Scan for the cell matching the given text and deliver its (X, Y) coordinate at center. 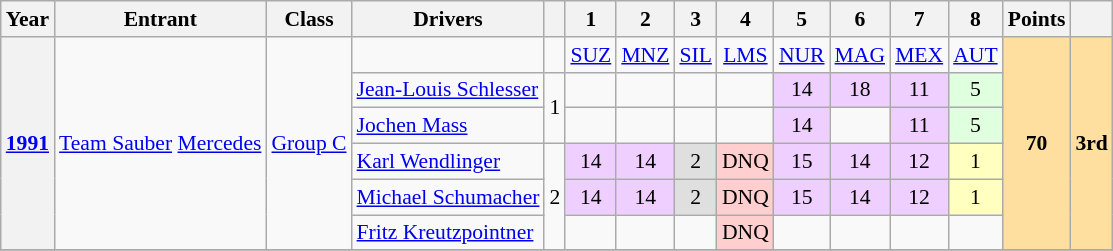
3rd (1092, 144)
70 (1037, 144)
6 (860, 19)
1991 (28, 144)
8 (975, 19)
Group C (308, 144)
SUZ (590, 55)
LMS (746, 55)
MNZ (645, 55)
MEX (919, 55)
Michael Schumacher (448, 197)
Team Sauber Mercedes (160, 144)
18 (860, 90)
Fritz Kreutzpointner (448, 233)
Class (308, 19)
AUT (975, 55)
3 (696, 19)
MAG (860, 55)
NUR (802, 55)
Points (1037, 19)
Year (28, 19)
SIL (696, 55)
Jochen Mass (448, 126)
7 (919, 19)
4 (746, 19)
Karl Wendlinger (448, 162)
Entrant (160, 19)
Drivers (448, 19)
Jean-Louis Schlesser (448, 90)
